Identify which cell holds the provided text, then report its [x, y] central coordinate. 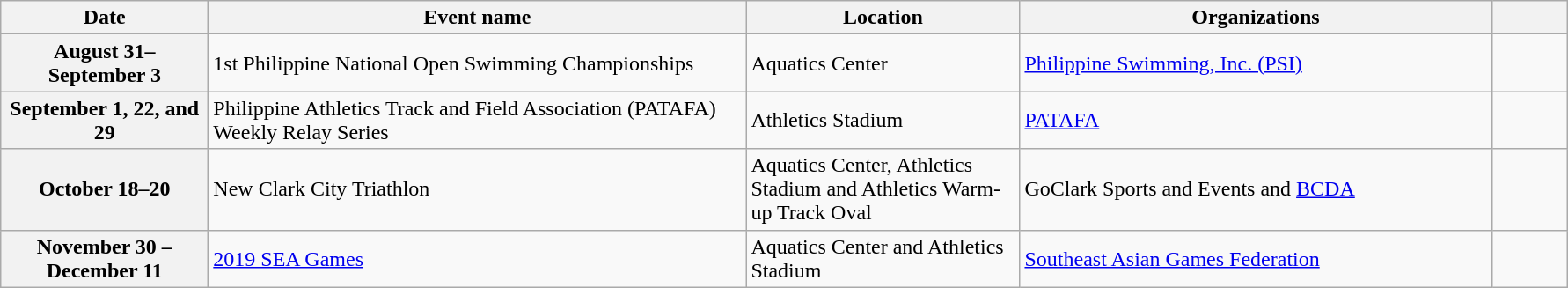
Athletics Stadium [883, 120]
Event name [477, 18]
2019 SEA Games [477, 259]
New Clark City Triathlon [477, 189]
Aquatics Center, Athletics Stadium and Athletics Warm-up Track Oval [883, 189]
November 30 – December 11 [105, 259]
Location [883, 18]
Date [105, 18]
September 1, 22, and 29 [105, 120]
Southeast Asian Games Federation [1256, 259]
PATAFA [1256, 120]
August 31–September 3 [105, 63]
1st Philippine National Open Swimming Championships [477, 63]
October 18–20 [105, 189]
Aquatics Center [883, 63]
Philippine Swimming, Inc. (PSI) [1256, 63]
Aquatics Center and Athletics Stadium [883, 259]
Organizations [1256, 18]
Philippine Athletics Track and Field Association (PATAFA) Weekly Relay Series [477, 120]
GoClark Sports and Events and BCDA [1256, 189]
